Output the (X, Y) coordinate of the center of the cell containing the given text.  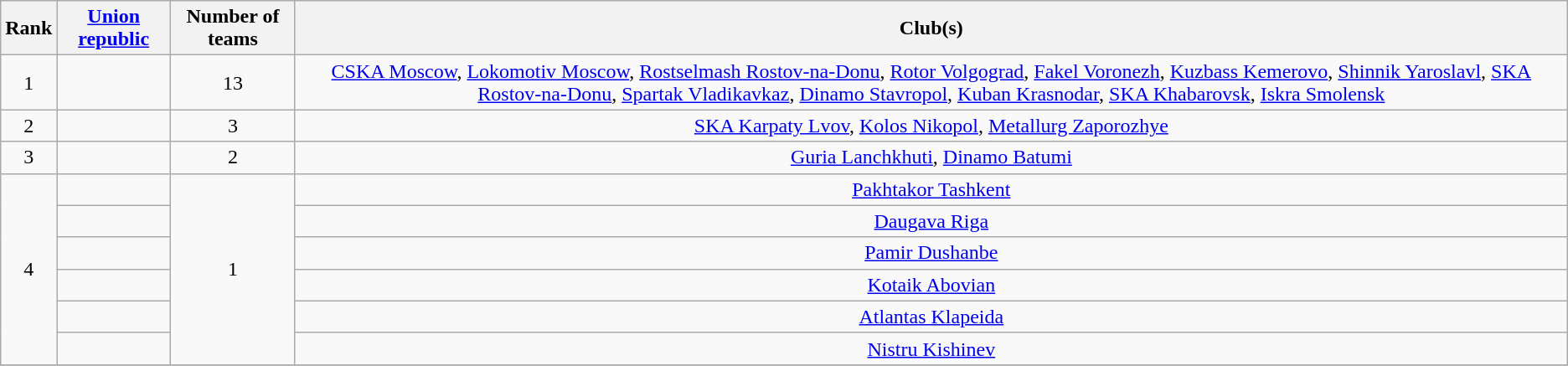
Nistru Kishinev (931, 348)
Kotaik Abovian (931, 285)
Guria Lanchkhuti, Dinamo Batumi (931, 157)
Daugava Riga (931, 221)
Union republic (114, 28)
Atlantas Klapeida (931, 317)
Rank (28, 28)
Number of teams (233, 28)
4 (28, 269)
SKA Karpaty Lvov, Kolos Nikopol, Metallurg Zaporozhye (931, 126)
Pamir Dushanbe (931, 253)
13 (233, 82)
Pakhtakor Tashkent (931, 189)
Club(s) (931, 28)
